Detect which cell encompasses the target text, then output its [X, Y] center coordinate. 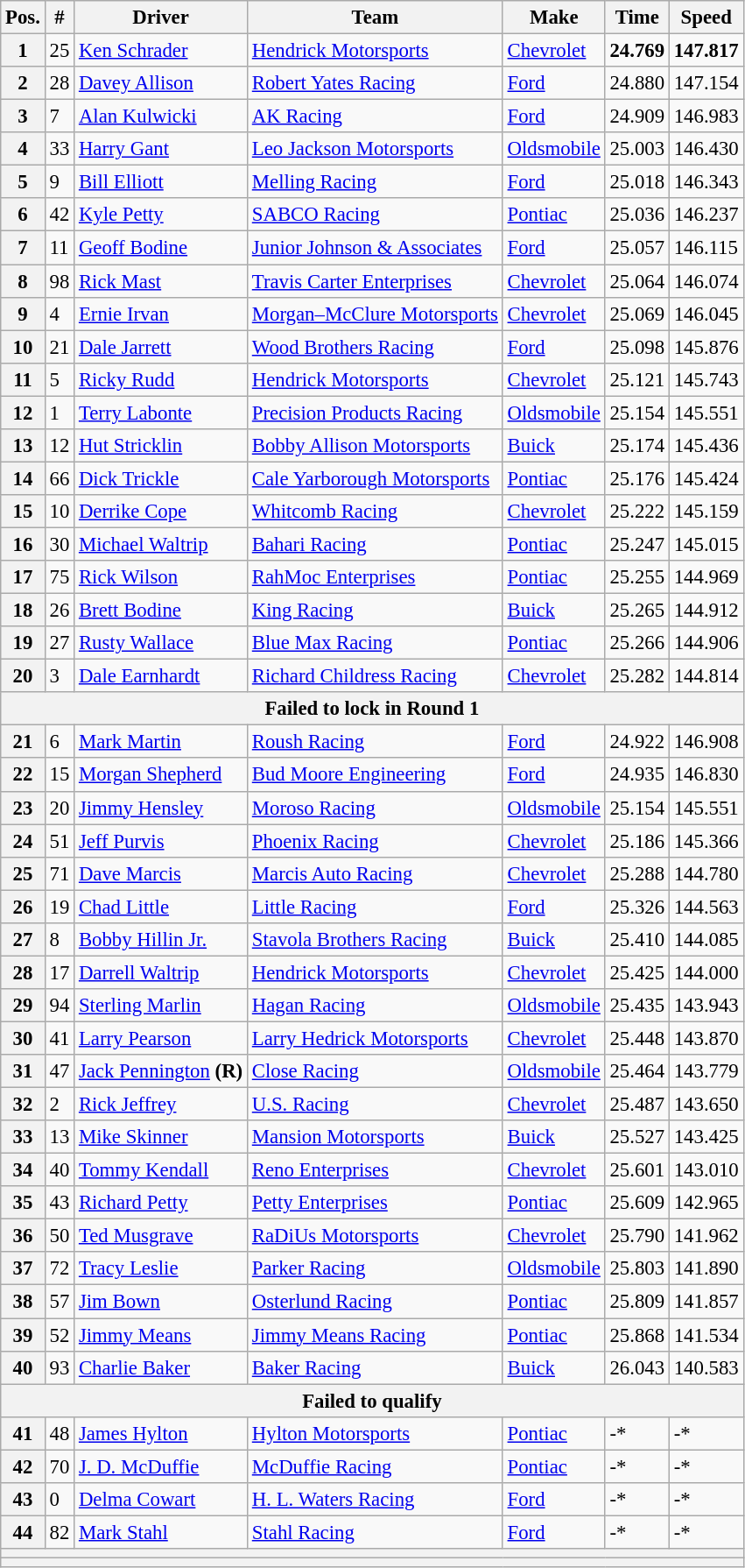
25.809 [637, 1302]
24.935 [637, 775]
Rick Wilson [161, 577]
RaDiUs Motorsports [375, 1236]
U.S. Racing [375, 1105]
King Racing [375, 611]
18 [23, 611]
Moroso Racing [375, 808]
Charlie Baker [161, 1367]
Speed [706, 18]
25.174 [637, 446]
144.780 [706, 873]
Melling Racing [375, 182]
25.868 [637, 1335]
25.464 [637, 1071]
Stahl Racing [375, 1532]
25.186 [637, 841]
25.121 [637, 379]
Petty Enterprises [375, 1203]
47 [60, 1071]
141.857 [706, 1302]
146.830 [706, 775]
82 [60, 1532]
145.436 [706, 446]
Davey Allison [161, 83]
24.909 [637, 117]
44 [23, 1532]
143.650 [706, 1105]
48 [60, 1433]
Junior Johnson & Associates [375, 248]
143.870 [706, 1038]
144.912 [706, 611]
26.043 [637, 1367]
Leo Jackson Motorsports [375, 149]
Tommy Kendall [161, 1170]
93 [60, 1367]
147.817 [706, 51]
Bobby Hillin Jr. [161, 940]
Make [553, 18]
144.906 [706, 643]
145.424 [706, 478]
144.969 [706, 577]
146.237 [706, 215]
Precision Products Racing [375, 413]
140.583 [706, 1367]
AK Racing [375, 117]
145.015 [706, 544]
25.435 [637, 1006]
25.448 [637, 1038]
22 [23, 775]
25.064 [637, 281]
Bud Moore Engineering [375, 775]
146.983 [706, 117]
25.018 [637, 182]
25.288 [637, 873]
Ricky Rudd [161, 379]
Bahari Racing [375, 544]
Mark Martin [161, 742]
Failed to qualify [372, 1401]
Richard Childress Racing [375, 676]
Larry Hedrick Motorsports [375, 1038]
36 [23, 1236]
Jack Pennington (R) [161, 1071]
Bill Elliott [161, 182]
Pos. [23, 18]
Reno Enterprises [375, 1170]
Mike Skinner [161, 1137]
143.943 [706, 1006]
Hylton Motorsports [375, 1433]
Chad Little [161, 907]
Dale Earnhardt [161, 676]
25.247 [637, 544]
71 [60, 873]
25.425 [637, 972]
McDuffie Racing [375, 1466]
Darrell Waltrip [161, 972]
J. D. McDuffie [161, 1466]
Jim Bown [161, 1302]
Marcis Auto Racing [375, 873]
25.282 [637, 676]
38 [23, 1302]
16 [23, 544]
25.803 [637, 1269]
25.609 [637, 1203]
Jimmy Means Racing [375, 1335]
98 [60, 281]
50 [60, 1236]
25.790 [637, 1236]
Mansion Motorsports [375, 1137]
Whitcomb Racing [375, 512]
32 [23, 1105]
24.769 [637, 51]
29 [23, 1006]
Jimmy Hensley [161, 808]
31 [23, 1071]
141.890 [706, 1269]
Cale Yarborough Motorsports [375, 478]
Close Racing [375, 1071]
Jeff Purvis [161, 841]
Dale Jarrett [161, 347]
Driver [161, 18]
146.115 [706, 248]
Rick Jeffrey [161, 1105]
145.159 [706, 512]
146.908 [706, 742]
34 [23, 1170]
0 [60, 1500]
Tracy Leslie [161, 1269]
Travis Carter Enterprises [375, 281]
Roush Racing [375, 742]
Blue Max Racing [375, 643]
Brett Bodine [161, 611]
143.425 [706, 1137]
25.057 [637, 248]
25.527 [637, 1137]
143.779 [706, 1071]
Delma Cowart [161, 1500]
Larry Pearson [161, 1038]
146.045 [706, 314]
23 [23, 808]
25.601 [637, 1170]
Stavola Brothers Racing [375, 940]
51 [60, 841]
Rusty Wallace [161, 643]
Baker Racing [375, 1367]
Sterling Marlin [161, 1006]
Dave Marcis [161, 873]
SABCO Racing [375, 215]
RahMoc Enterprises [375, 577]
Wood Brothers Racing [375, 347]
Hut Stricklin [161, 446]
Little Racing [375, 907]
25.487 [637, 1105]
37 [23, 1269]
25.410 [637, 940]
144.814 [706, 676]
141.962 [706, 1236]
25.266 [637, 643]
Terry Labonte [161, 413]
25.036 [637, 215]
14 [23, 478]
Morgan–McClure Motorsports [375, 314]
Richard Petty [161, 1203]
Michael Waltrip [161, 544]
146.430 [706, 149]
72 [60, 1269]
25.176 [637, 478]
145.876 [706, 347]
35 [23, 1203]
66 [60, 478]
146.343 [706, 182]
147.154 [706, 83]
Parker Racing [375, 1269]
70 [60, 1466]
Bobby Allison Motorsports [375, 446]
25.003 [637, 149]
142.965 [706, 1203]
Ted Musgrave [161, 1236]
144.563 [706, 907]
Robert Yates Racing [375, 83]
25.069 [637, 314]
Derrike Cope [161, 512]
James Hylton [161, 1433]
57 [60, 1302]
94 [60, 1006]
Kyle Petty [161, 215]
Phoenix Racing [375, 841]
24 [23, 841]
52 [60, 1335]
24.880 [637, 83]
Morgan Shepherd [161, 775]
Geoff Bodine [161, 248]
75 [60, 577]
144.000 [706, 972]
Failed to lock in Round 1 [372, 709]
Jimmy Means [161, 1335]
Time [637, 18]
25.255 [637, 577]
Harry Gant [161, 149]
Alan Kulwicki [161, 117]
24.922 [637, 742]
25.222 [637, 512]
Rick Mast [161, 281]
Ken Schrader [161, 51]
143.010 [706, 1170]
141.534 [706, 1335]
Hagan Racing [375, 1006]
146.074 [706, 281]
H. L. Waters Racing [375, 1500]
25.265 [637, 611]
25.098 [637, 347]
Team [375, 18]
145.366 [706, 841]
Osterlund Racing [375, 1302]
25.326 [637, 907]
Ernie Irvan [161, 314]
145.743 [706, 379]
# [60, 18]
144.085 [706, 940]
Mark Stahl [161, 1532]
39 [23, 1335]
Dick Trickle [161, 478]
